For the text-containing cell, return its midpoint in (x, y) coordinate format. 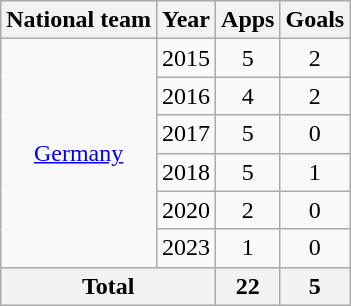
22 (248, 286)
2017 (186, 134)
Apps (248, 20)
Total (108, 286)
Germany (79, 153)
2015 (186, 58)
2016 (186, 96)
4 (248, 96)
Year (186, 20)
2023 (186, 248)
2020 (186, 210)
National team (79, 20)
Goals (315, 20)
2018 (186, 172)
